Extract the [X, Y] coordinate from the center of the cell holding the provided text.  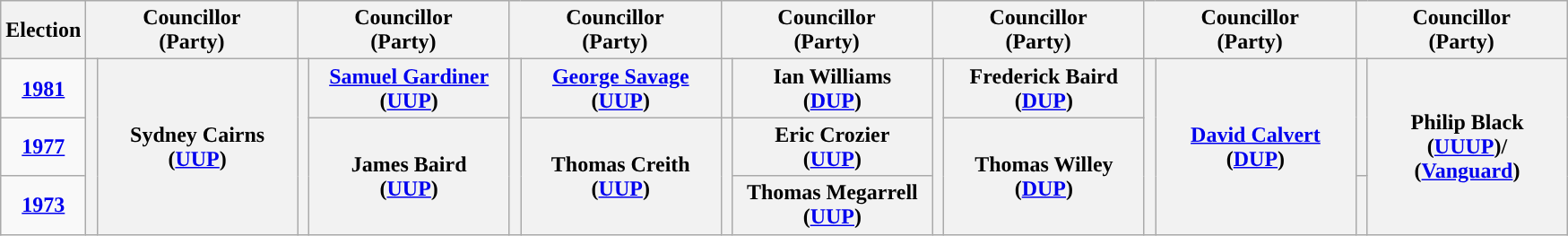
Ian Williams (DUP) [833, 88]
Election [43, 31]
Thomas Megarrell (UUP) [833, 205]
Sydney Cairns (UUP) [197, 147]
1981 [43, 88]
1977 [43, 147]
David Calvert (DUP) [1256, 147]
Philip Black (UUUP)/ (Vanguard) [1468, 147]
Samuel Gardiner (UUP) [409, 88]
Thomas Creith (UUP) [620, 176]
Eric Crozier (UUP) [833, 147]
1973 [43, 205]
Frederick Baird (DUP) [1044, 88]
James Baird (UUP) [409, 176]
George Savage (UUP) [620, 88]
Thomas Willey (DUP) [1044, 176]
